Pinpoint the cell where the given text exists, returning its (x, y) midpoint coordinate. 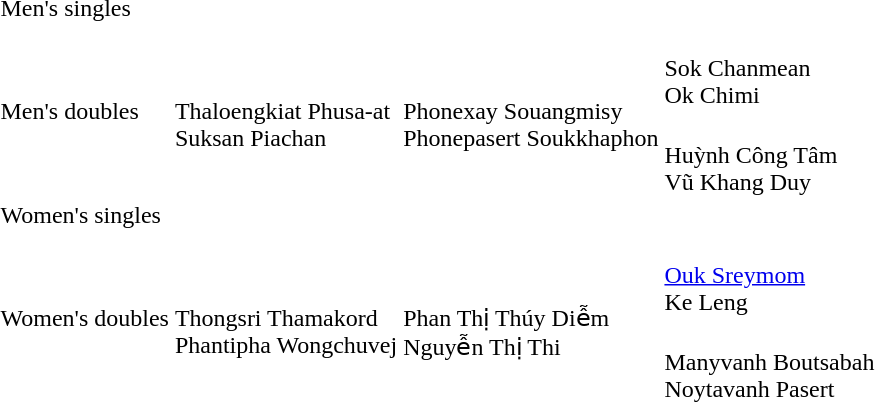
Thaloengkiat Phusa-atSuksan Piachan (286, 112)
Phonexay SouangmisyPhonepasert Soukkhaphon (531, 112)
